Determine the [x, y] coordinate at the center of the cell enclosing the given text.  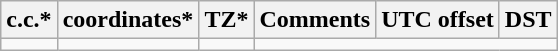
TZ* [226, 20]
coordinates* [128, 20]
Comments [315, 20]
UTC offset [438, 20]
c.c.* [29, 20]
DST [528, 20]
